Return the (X, Y) coordinate for the center point of the cell that contains the specified text.  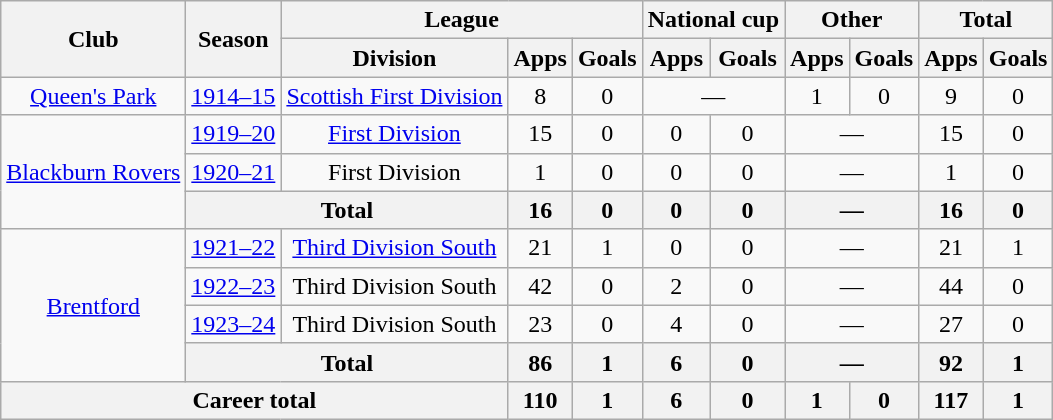
Queen's Park (94, 96)
League (462, 20)
27 (951, 324)
9 (951, 96)
Club (94, 39)
Division (394, 58)
National cup (713, 20)
Other (852, 20)
1921–22 (234, 248)
Scottish First Division (394, 96)
Season (234, 39)
44 (951, 286)
1920–21 (234, 172)
8 (540, 96)
Career total (254, 400)
86 (540, 362)
2 (676, 286)
42 (540, 286)
117 (951, 400)
Brentford (94, 305)
23 (540, 324)
110 (540, 400)
Blackburn Rovers (94, 172)
92 (951, 362)
1922–23 (234, 286)
4 (676, 324)
1919–20 (234, 134)
1923–24 (234, 324)
1914–15 (234, 96)
